Capture the cell that displays the provided text and extract its (x, y) central coordinate. 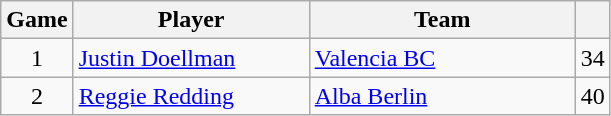
34 (592, 58)
Game (37, 20)
Alba Berlin (442, 96)
Reggie Redding (191, 96)
Team (442, 20)
2 (37, 96)
40 (592, 96)
Player (191, 20)
1 (37, 58)
Justin Doellman (191, 58)
Valencia BC (442, 58)
